Identify which cell holds the provided text, then report its (x, y) central coordinate. 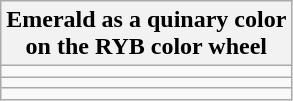
Emerald as a quinary color on the RYB color wheel (146, 34)
